Detect which cell encompasses the target text, then output its (x, y) center coordinate. 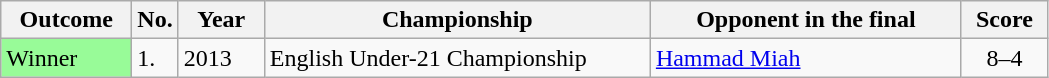
Opponent in the final (806, 20)
Score (1004, 20)
8–4 (1004, 58)
1. (155, 58)
English Under-21 Championship (457, 58)
Year (221, 20)
2013 (221, 58)
Outcome (66, 20)
Winner (66, 58)
Hammad Miah (806, 58)
Championship (457, 20)
No. (155, 20)
